Return the [X, Y] coordinate for the center point of the cell that contains the specified text.  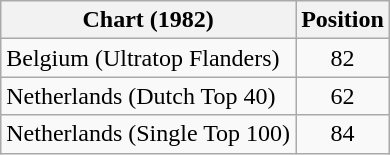
Chart (1982) [148, 20]
62 [343, 96]
84 [343, 134]
Netherlands (Single Top 100) [148, 134]
82 [343, 58]
Position [343, 20]
Netherlands (Dutch Top 40) [148, 96]
Belgium (Ultratop Flanders) [148, 58]
